Identify which cell holds the provided text, then report its [X, Y] central coordinate. 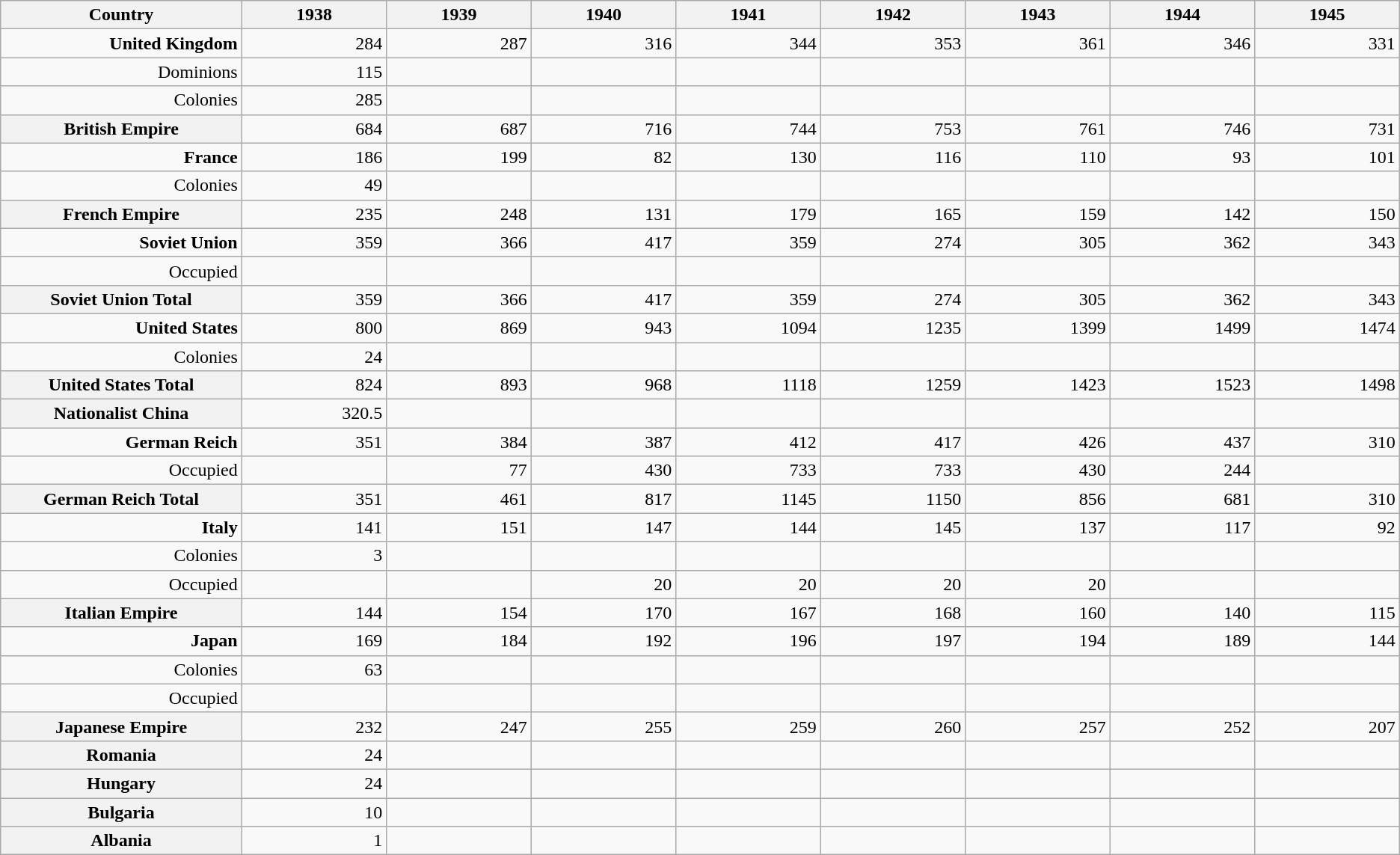
869 [459, 328]
353 [893, 43]
1423 [1038, 385]
147 [604, 527]
252 [1182, 726]
361 [1038, 43]
199 [459, 157]
753 [893, 129]
Bulgaria [121, 812]
France [121, 157]
Nationalist China [121, 414]
101 [1327, 157]
77 [459, 471]
145 [893, 527]
German Reich Total [121, 499]
130 [749, 157]
344 [749, 43]
1939 [459, 15]
384 [459, 442]
German Reich [121, 442]
142 [1182, 214]
744 [749, 129]
968 [604, 385]
194 [1038, 641]
1235 [893, 328]
3 [314, 556]
1941 [749, 15]
856 [1038, 499]
Soviet Union Total [121, 299]
Japanese Empire [121, 726]
232 [314, 726]
159 [1038, 214]
92 [1327, 527]
United States Total [121, 385]
684 [314, 129]
1943 [1038, 15]
687 [459, 129]
1942 [893, 15]
192 [604, 641]
320.5 [314, 414]
189 [1182, 641]
1118 [749, 385]
10 [314, 812]
169 [314, 641]
1940 [604, 15]
1399 [1038, 328]
1474 [1327, 328]
Italian Empire [121, 613]
63 [314, 669]
800 [314, 328]
316 [604, 43]
1499 [1182, 328]
170 [604, 613]
893 [459, 385]
1094 [749, 328]
412 [749, 442]
Hungary [121, 783]
257 [1038, 726]
1 [314, 841]
1498 [1327, 385]
255 [604, 726]
Romania [121, 755]
93 [1182, 157]
117 [1182, 527]
285 [314, 100]
1259 [893, 385]
331 [1327, 43]
United Kingdom [121, 43]
United States [121, 328]
116 [893, 157]
387 [604, 442]
82 [604, 157]
244 [1182, 471]
168 [893, 613]
196 [749, 641]
186 [314, 157]
137 [1038, 527]
1150 [893, 499]
1145 [749, 499]
110 [1038, 157]
681 [1182, 499]
Dominions [121, 72]
150 [1327, 214]
165 [893, 214]
287 [459, 43]
247 [459, 726]
248 [459, 214]
943 [604, 328]
824 [314, 385]
184 [459, 641]
1938 [314, 15]
746 [1182, 129]
Japan [121, 641]
167 [749, 613]
761 [1038, 129]
207 [1327, 726]
154 [459, 613]
British Empire [121, 129]
French Empire [121, 214]
731 [1327, 129]
Albania [121, 841]
284 [314, 43]
260 [893, 726]
Soviet Union [121, 242]
141 [314, 527]
197 [893, 641]
1945 [1327, 15]
49 [314, 186]
179 [749, 214]
817 [604, 499]
461 [459, 499]
1944 [1182, 15]
160 [1038, 613]
716 [604, 129]
1523 [1182, 385]
Country [121, 15]
131 [604, 214]
426 [1038, 442]
346 [1182, 43]
140 [1182, 613]
437 [1182, 442]
151 [459, 527]
235 [314, 214]
259 [749, 726]
Italy [121, 527]
